Determine the [x, y] coordinate at the center of the cell enclosing the given text.  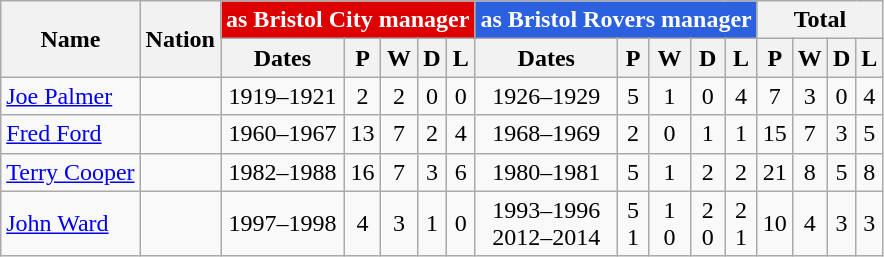
1960–1967 [282, 134]
Terry Cooper [70, 172]
as Bristol Rovers manager [616, 20]
Nation [180, 39]
Total [820, 20]
John Ward [70, 224]
16 [362, 172]
Joe Palmer [70, 96]
1982–1988 [282, 172]
20 [708, 224]
1997–1998 [282, 224]
13 [362, 134]
1968–1969 [546, 134]
Name [70, 39]
as Bristol City manager [347, 20]
6 [461, 172]
15 [774, 134]
51 [634, 224]
1980–1981 [546, 172]
1926–1929 [546, 96]
1993–19962012–2014 [546, 224]
Fred Ford [70, 134]
1919–1921 [282, 96]
